Return [X, Y] of the center of cell containing provided text 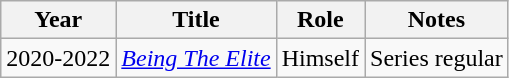
Year [58, 20]
Series regular [437, 58]
Being The Elite [196, 58]
Notes [437, 20]
Title [196, 20]
2020-2022 [58, 58]
Himself [320, 58]
Role [320, 20]
